Identify which cell holds the provided text, then report its [x, y] central coordinate. 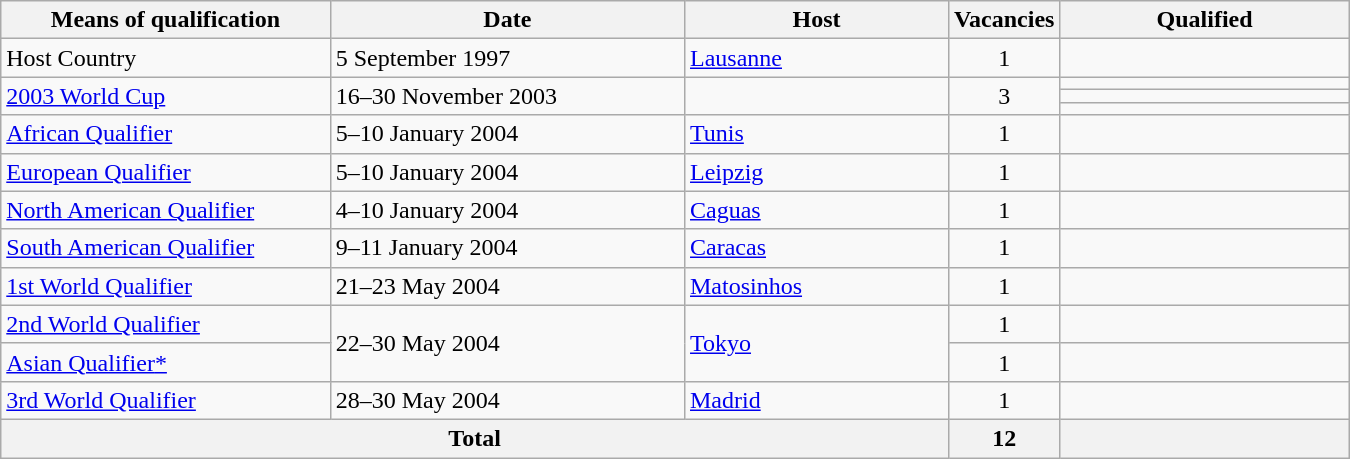
16–30 November 2003 [507, 96]
3 [1004, 96]
Host Country [166, 58]
Leipzig [816, 172]
2nd World Qualifier [166, 324]
1st World Qualifier [166, 286]
21–23 May 2004 [507, 286]
Lausanne [816, 58]
22–30 May 2004 [507, 343]
Total [475, 438]
12 [1004, 438]
Tunis [816, 134]
South American Qualifier [166, 248]
5 September 1997 [507, 58]
North American Qualifier [166, 210]
Madrid [816, 400]
3rd World Qualifier [166, 400]
28–30 May 2004 [507, 400]
Caguas [816, 210]
Qualified [1204, 20]
Caracas [816, 248]
European Qualifier [166, 172]
4–10 January 2004 [507, 210]
Vacancies [1004, 20]
Asian Qualifier* [166, 362]
9–11 January 2004 [507, 248]
Date [507, 20]
Matosinhos [816, 286]
Means of qualification [166, 20]
Host [816, 20]
Tokyo [816, 343]
2003 World Cup [166, 96]
African Qualifier [166, 134]
